Determine the [X, Y] coordinate at the center of the cell enclosing the given text.  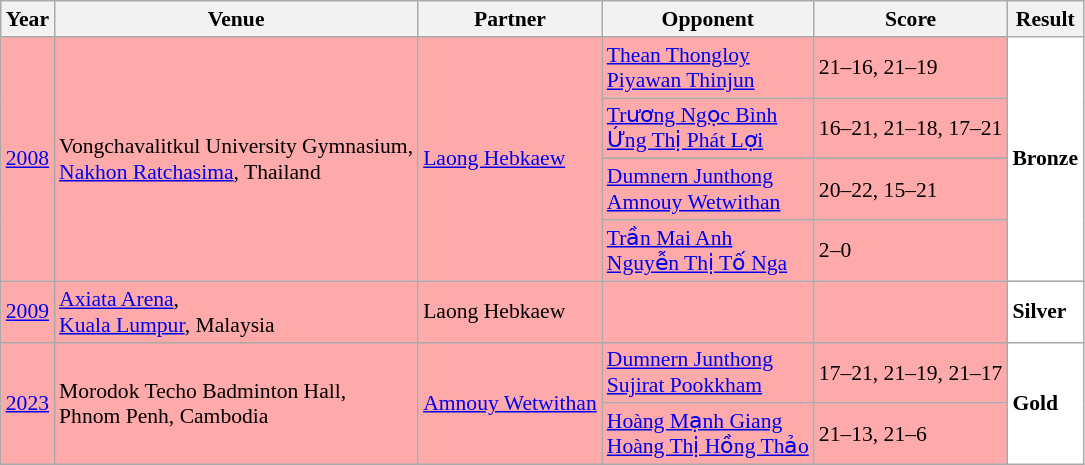
Trần Mai Anh Nguyễn Thị Tố Nga [708, 250]
Bronze [1045, 159]
Dumnern Junthong Sujirat Pookkham [708, 372]
Vongchavalitkul University Gymnasium,Nakhon Ratchasima, Thailand [236, 159]
Thean Thongloy Piyawan Thinjun [708, 68]
17–21, 21–19, 21–17 [911, 372]
2008 [28, 159]
Venue [236, 19]
21–16, 21–19 [911, 68]
Score [911, 19]
Morodok Techo Badminton Hall,Phnom Penh, Cambodia [236, 403]
16–21, 21–18, 17–21 [911, 128]
20–22, 15–21 [911, 190]
Trương Ngọc Bình Ứng Thị Phát Lợi [708, 128]
Amnouy Wetwithan [510, 403]
Silver [1045, 312]
Opponent [708, 19]
2023 [28, 403]
Dumnern Junthong Amnouy Wetwithan [708, 190]
Axiata Arena,Kuala Lumpur, Malaysia [236, 312]
Year [28, 19]
Gold [1045, 403]
Hoàng Mạnh Giang Hoàng Thị Hồng Thảo [708, 434]
21–13, 21–6 [911, 434]
2–0 [911, 250]
Result [1045, 19]
2009 [28, 312]
Partner [510, 19]
